Pinpoint the cell where the given text exists, returning its [X, Y] midpoint coordinate. 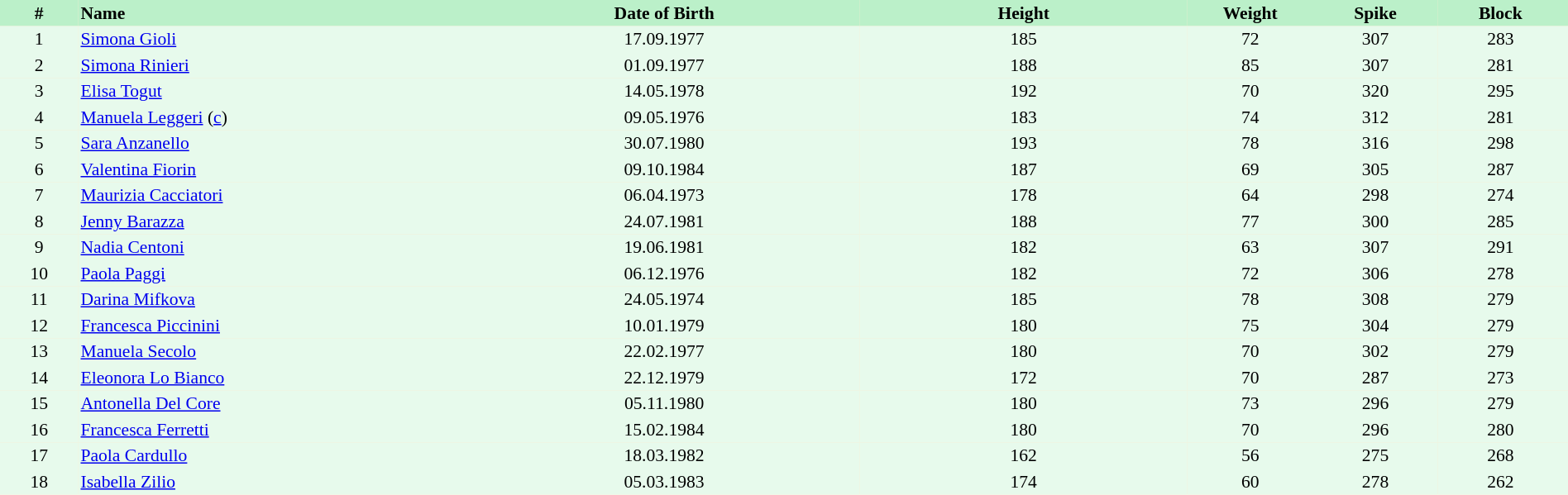
60 [1250, 482]
16 [39, 430]
304 [1374, 326]
10.01.1979 [664, 326]
75 [1250, 326]
56 [1250, 456]
09.10.1984 [664, 169]
285 [1500, 221]
174 [1024, 482]
Valentina Fiorin [273, 169]
308 [1374, 299]
320 [1374, 91]
09.05.1976 [664, 117]
14 [39, 378]
8 [39, 221]
5 [39, 144]
12 [39, 326]
Sara Anzanello [273, 144]
291 [1500, 248]
274 [1500, 195]
Maurizia Cacciatori [273, 195]
64 [1250, 195]
268 [1500, 456]
178 [1024, 195]
262 [1500, 482]
69 [1250, 169]
Francesca Ferretti [273, 430]
01.09.1977 [664, 65]
06.04.1973 [664, 195]
275 [1374, 456]
172 [1024, 378]
22.12.1979 [664, 378]
77 [1250, 221]
Simona Rinieri [273, 65]
1 [39, 40]
Height [1024, 13]
Name [273, 13]
Isabella Zilio [273, 482]
Simona Gioli [273, 40]
2 [39, 65]
24.05.1974 [664, 299]
# [39, 13]
Manuela Leggeri (c) [273, 117]
6 [39, 169]
15.02.1984 [664, 430]
192 [1024, 91]
22.02.1977 [664, 352]
Manuela Secolo [273, 352]
05.11.1980 [664, 403]
63 [1250, 248]
17.09.1977 [664, 40]
162 [1024, 456]
18 [39, 482]
302 [1374, 352]
Spike [1374, 13]
Date of Birth [664, 13]
273 [1500, 378]
Elisa Togut [273, 91]
Paola Paggi [273, 274]
7 [39, 195]
Antonella Del Core [273, 403]
Paola Cardullo [273, 456]
73 [1250, 403]
19.06.1981 [664, 248]
13 [39, 352]
Weight [1250, 13]
05.03.1983 [664, 482]
10 [39, 274]
Eleonora Lo Bianco [273, 378]
300 [1374, 221]
283 [1500, 40]
305 [1374, 169]
24.07.1981 [664, 221]
17 [39, 456]
193 [1024, 144]
187 [1024, 169]
3 [39, 91]
30.07.1980 [664, 144]
280 [1500, 430]
183 [1024, 117]
Jenny Barazza [273, 221]
15 [39, 403]
9 [39, 248]
06.12.1976 [664, 274]
11 [39, 299]
4 [39, 117]
295 [1500, 91]
312 [1374, 117]
Darina Mifkova [273, 299]
18.03.1982 [664, 456]
74 [1250, 117]
14.05.1978 [664, 91]
316 [1374, 144]
Block [1500, 13]
306 [1374, 274]
85 [1250, 65]
Francesca Piccinini [273, 326]
Nadia Centoni [273, 248]
